From the cell containing the given text, extract its center point as (x, y) coordinate. 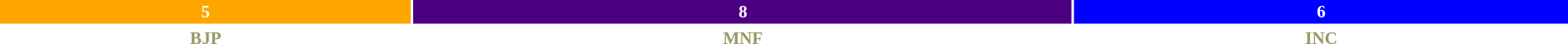
8 (743, 12)
5 (206, 12)
6 (1321, 12)
